From the cell containing the given text, extract its center point as [X, Y] coordinate. 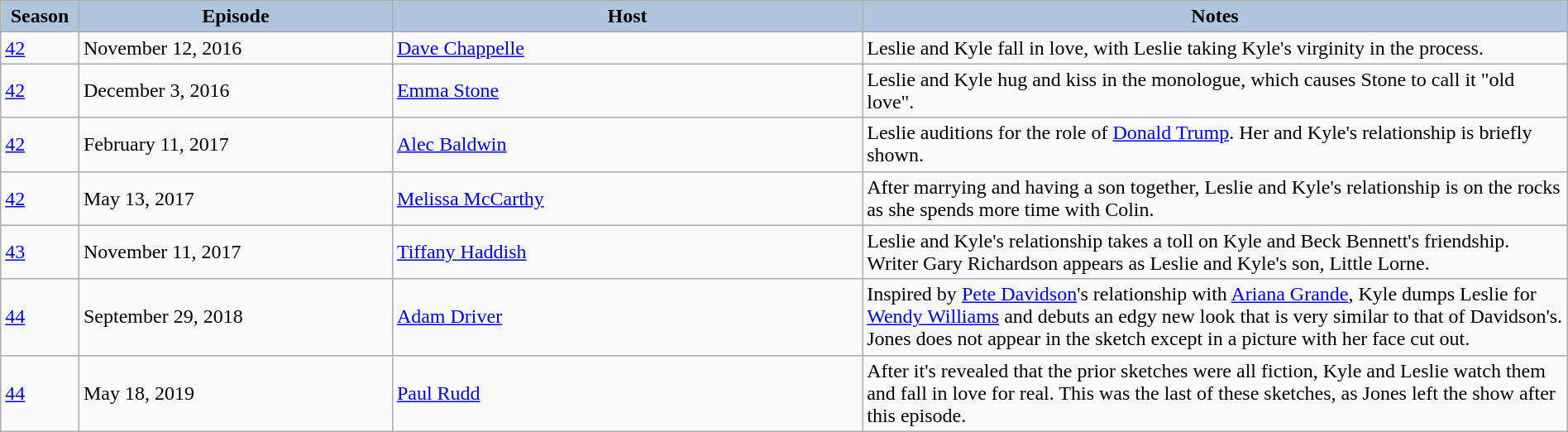
May 13, 2017 [235, 199]
Emma Stone [627, 91]
Adam Driver [627, 317]
43 [40, 252]
Leslie auditions for the role of Donald Trump. Her and Kyle's relationship is briefly shown. [1216, 144]
Dave Chappelle [627, 48]
Alec Baldwin [627, 144]
November 11, 2017 [235, 252]
September 29, 2018 [235, 317]
Notes [1216, 17]
Season [40, 17]
Melissa McCarthy [627, 199]
Tiffany Haddish [627, 252]
After marrying and having a son together, Leslie and Kyle's relationship is on the rocks as she spends more time with Colin. [1216, 199]
Paul Rudd [627, 393]
Episode [235, 17]
November 12, 2016 [235, 48]
December 3, 2016 [235, 91]
February 11, 2017 [235, 144]
Leslie and Kyle hug and kiss in the monologue, which causes Stone to call it "old love". [1216, 91]
Leslie and Kyle fall in love, with Leslie taking Kyle's virginity in the process. [1216, 48]
Host [627, 17]
May 18, 2019 [235, 393]
